From the cell containing the given text, extract its center point as (x, y) coordinate. 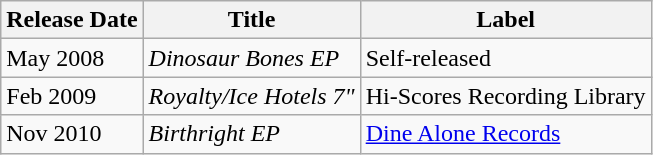
Nov 2010 (72, 134)
Self-released (506, 58)
May 2008 (72, 58)
Royalty/Ice Hotels 7" (252, 96)
Feb 2009 (72, 96)
Birthright EP (252, 134)
Hi-Scores Recording Library (506, 96)
Dinosaur Bones EP (252, 58)
Label (506, 20)
Release Date (72, 20)
Title (252, 20)
Dine Alone Records (506, 134)
